From the cell containing the given text, extract its center point as (X, Y) coordinate. 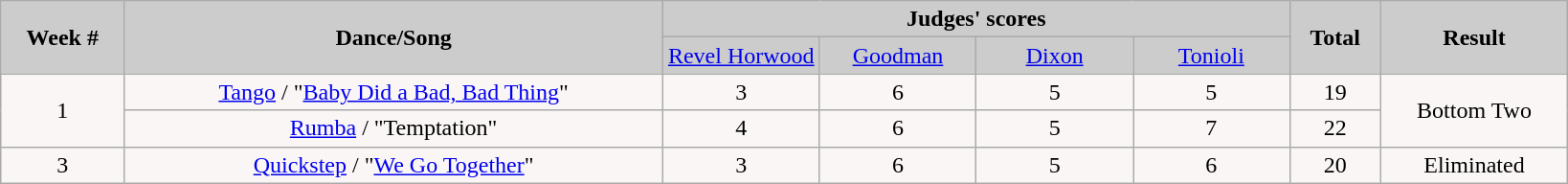
Dance/Song (394, 37)
Goodman (898, 56)
Bottom Two (1474, 110)
Rumba / "Temptation" (394, 128)
20 (1334, 165)
4 (741, 128)
19 (1334, 92)
Tonioli (1212, 56)
Total (1334, 37)
Tango / "Baby Did a Bad, Bad Thing" (394, 92)
Quickstep / "We Go Together" (394, 165)
22 (1334, 128)
Result (1474, 37)
Week # (63, 37)
Eliminated (1474, 165)
7 (1212, 128)
Revel Horwood (741, 56)
Judges' scores (976, 19)
1 (63, 110)
Dixon (1055, 56)
